Capture the cell that displays the provided text and extract its (x, y) central coordinate. 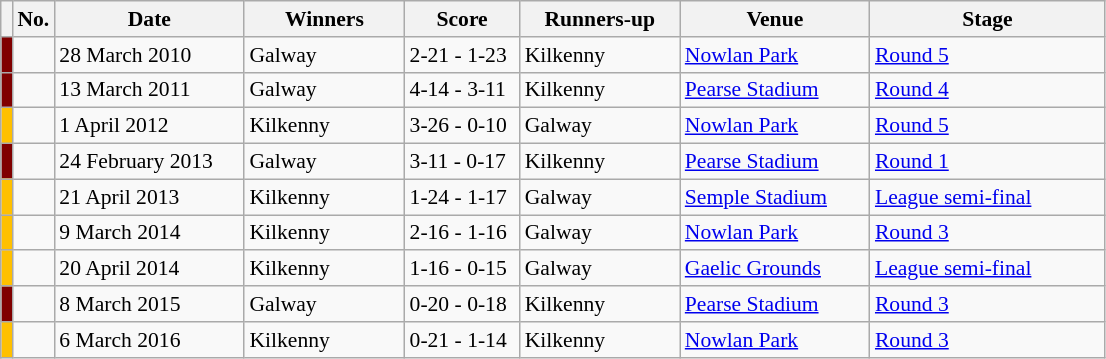
8 March 2015 (149, 304)
28 March 2010 (149, 55)
4-14 - 3-11 (462, 90)
6 March 2016 (149, 340)
1 April 2012 (149, 126)
Stage (988, 19)
Winners (324, 19)
3-11 - 0-17 (462, 162)
20 April 2014 (149, 269)
Round 4 (988, 90)
13 March 2011 (149, 90)
1-16 - 0-15 (462, 269)
21 April 2013 (149, 197)
24 February 2013 (149, 162)
0-20 - 0-18 (462, 304)
Venue (775, 19)
Date (149, 19)
Score (462, 19)
Round 1 (988, 162)
Runners-up (600, 19)
2-16 - 1-16 (462, 233)
3-26 - 0-10 (462, 126)
No. (33, 19)
0-21 - 1-14 (462, 340)
9 March 2014 (149, 233)
Semple Stadium (775, 197)
1-24 - 1-17 (462, 197)
2-21 - 1-23 (462, 55)
Gaelic Grounds (775, 269)
